Detect which cell encompasses the target text, then output its (x, y) center coordinate. 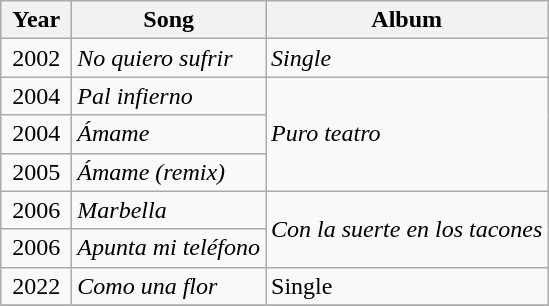
Marbella (169, 210)
Como una flor (169, 286)
Year (36, 20)
Ámame (remix) (169, 172)
2022 (36, 286)
Ámame (169, 134)
2005 (36, 172)
Apunta mi teléfono (169, 248)
Puro teatro (407, 134)
Album (407, 20)
Song (169, 20)
2002 (36, 58)
No quiero sufrir (169, 58)
Con la suerte en los tacones (407, 229)
Pal infierno (169, 96)
